Extract the (X, Y) coordinate from the center of the cell holding the provided text.  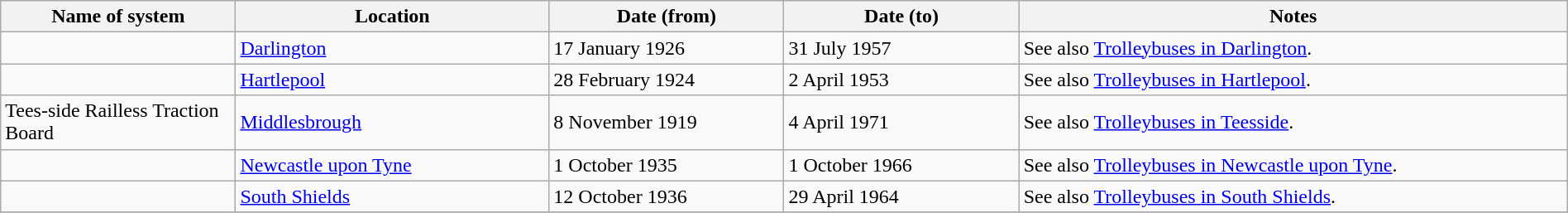
See also Trolleybuses in South Shields. (1293, 196)
2 April 1953 (901, 80)
See also Trolleybuses in Teesside. (1293, 123)
Tees-side Railless Traction Board (118, 123)
31 July 1957 (901, 48)
Middlesbrough (392, 123)
28 February 1924 (667, 80)
See also Trolleybuses in Newcastle upon Tyne. (1293, 165)
Notes (1293, 17)
Hartlepool (392, 80)
1 October 1966 (901, 165)
Date (from) (667, 17)
Location (392, 17)
Date (to) (901, 17)
South Shields (392, 196)
29 April 1964 (901, 196)
4 April 1971 (901, 123)
Darlington (392, 48)
See also Trolleybuses in Hartlepool. (1293, 80)
Newcastle upon Tyne (392, 165)
See also Trolleybuses in Darlington. (1293, 48)
17 January 1926 (667, 48)
12 October 1936 (667, 196)
Name of system (118, 17)
8 November 1919 (667, 123)
1 October 1935 (667, 165)
